Identify which cell holds the provided text, then report its (X, Y) central coordinate. 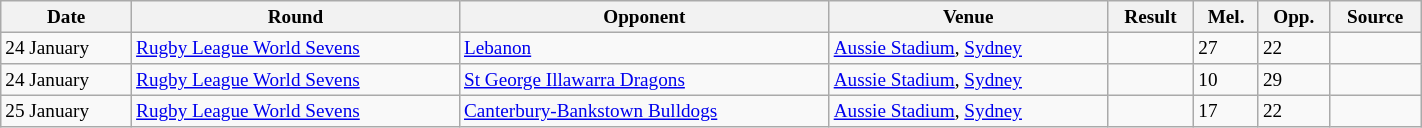
Opp. (1294, 17)
Opponent (644, 17)
Venue (968, 17)
Result (1150, 17)
Source (1375, 17)
25 January (66, 111)
10 (1226, 80)
29 (1294, 80)
St George Illawarra Dragons (644, 80)
Round (296, 17)
17 (1226, 111)
Lebanon (644, 48)
Mel. (1226, 17)
Date (66, 17)
27 (1226, 48)
Canterbury-Bankstown Bulldogs (644, 111)
